From the cell containing the given text, extract its center point as [X, Y] coordinate. 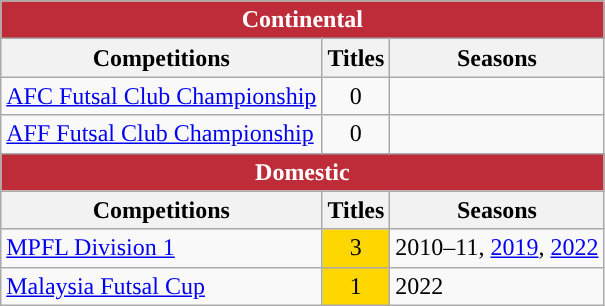
Domestic [302, 172]
AFF Futsal Club Championship [162, 134]
2022 [497, 286]
Malaysia Futsal Cup [162, 286]
AFC Futsal Club Championship [162, 96]
MPFL Division 1 [162, 248]
Continental [302, 20]
1 [356, 286]
3 [356, 248]
2010–11, 2019, 2022 [497, 248]
